Capture the cell that displays the provided text and extract its [x, y] central coordinate. 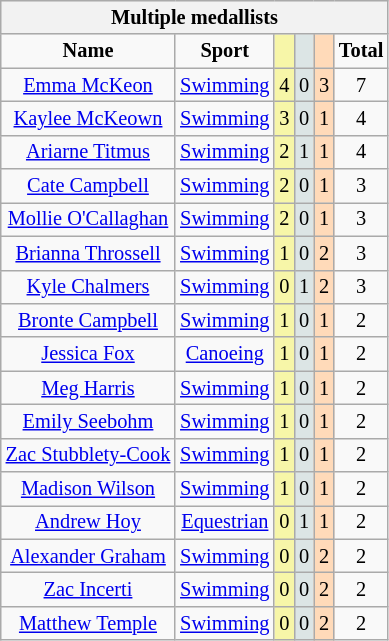
Total [361, 51]
Cate Campbell [88, 186]
Canoeing [224, 354]
Mollie O'Callaghan [88, 219]
Bronte Campbell [88, 320]
Sport [224, 51]
Ariarne Titmus [88, 152]
Kaylee McKeown [88, 118]
Equestrian [224, 522]
Madison Wilson [88, 489]
7 [361, 85]
Matthew Temple [88, 623]
Zac Stubblety-Cook [88, 455]
Alexander Graham [88, 556]
Brianna Throssell [88, 253]
Emily Seebohm [88, 421]
Name [88, 51]
Multiple medallists [194, 17]
Kyle Chalmers [88, 287]
Andrew Hoy [88, 522]
Meg Harris [88, 388]
Emma McKeon [88, 85]
Jessica Fox [88, 354]
Zac Incerti [88, 589]
